Identify which cell holds the provided text, then report its (X, Y) central coordinate. 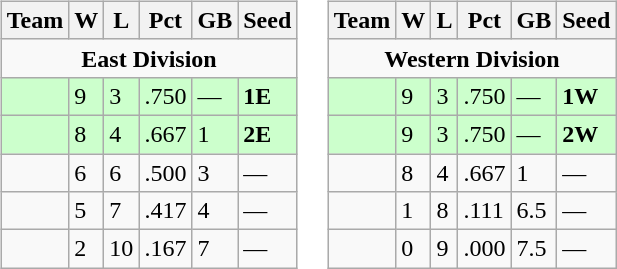
.000 (484, 249)
2W (586, 134)
.111 (484, 211)
6.5 (534, 211)
Western Division (472, 58)
7.5 (534, 249)
1E (268, 96)
.417 (166, 211)
5 (86, 211)
.500 (166, 173)
0 (414, 249)
2E (268, 134)
.167 (166, 249)
2 (86, 249)
10 (122, 249)
1W (586, 96)
East Division (149, 58)
